Return (x, y) of the center of cell containing provided text 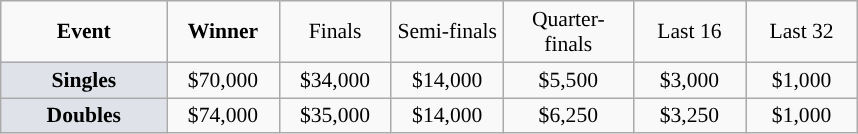
$5,500 (568, 80)
Finals (335, 32)
Last 32 (802, 32)
Event (84, 32)
Semi-finals (447, 32)
Doubles (84, 116)
Winner (223, 32)
Singles (84, 80)
Quarter-finals (568, 32)
$70,000 (223, 80)
$74,000 (223, 116)
$34,000 (335, 80)
$6,250 (568, 116)
$3,000 (689, 80)
$3,250 (689, 116)
Last 16 (689, 32)
$35,000 (335, 116)
